Return the (X, Y) coordinate for the center point of the cell that contains the specified text.  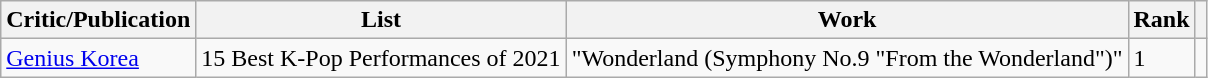
15 Best K-Pop Performances of 2021 (381, 58)
Critic/Publication (98, 20)
Work (847, 20)
Rank (1162, 20)
Genius Korea (98, 58)
List (381, 20)
1 (1162, 58)
"Wonderland (Symphony No.9 "From the Wonderland")" (847, 58)
